Return (X, Y) of the center of cell containing provided text 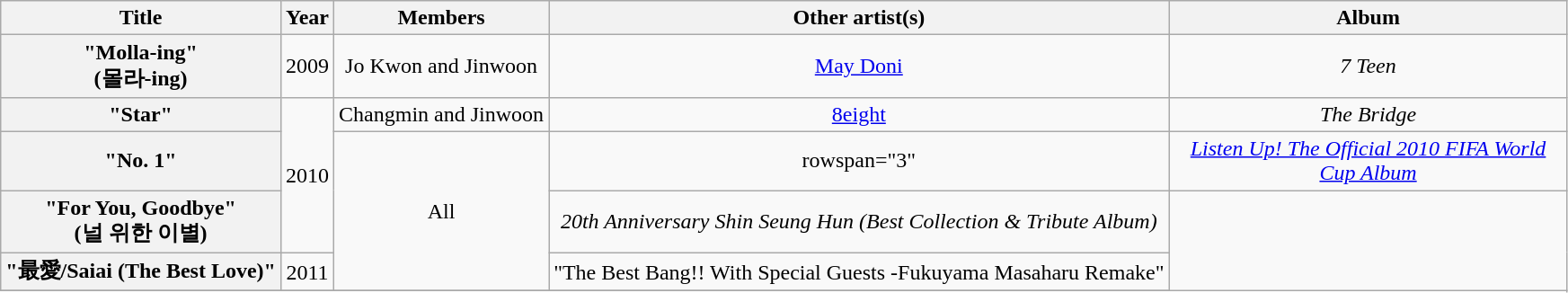
Changmin and Jinwoon (442, 114)
"最愛/Saiai (The Best Love)" (141, 271)
2011 (307, 271)
Other artist(s) (859, 18)
"For You, Goodbye"(널 위한 이별) (141, 222)
"Molla-ing"(몰라-ing) (141, 67)
"Star" (141, 114)
Year (307, 18)
2009 (307, 67)
The Bridge (1368, 114)
7 Teen (1368, 67)
20th Anniversary Shin Seung Hun (Best Collection & Tribute Album) (859, 222)
Listen Up! The Official 2010 FIFA World Cup Album (1368, 160)
All (442, 210)
rowspan="3" (859, 160)
Members (442, 18)
2010 (307, 174)
"The Best Bang!! With Special Guests -Fukuyama Masaharu Remake" (859, 271)
Album (1368, 18)
May Doni (859, 67)
"No. 1" (141, 160)
Jo Kwon and Jinwoon (442, 67)
Title (141, 18)
8eight (859, 114)
